Capture the cell that displays the provided text and extract its [X, Y] central coordinate. 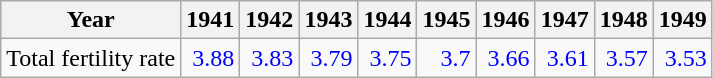
1949 [682, 20]
3.61 [564, 58]
Year [91, 20]
3.66 [506, 58]
3.57 [624, 58]
1947 [564, 20]
1944 [388, 20]
3.7 [446, 58]
3.79 [328, 58]
1948 [624, 20]
1943 [328, 20]
Total fertility rate [91, 58]
3.83 [270, 58]
1945 [446, 20]
3.75 [388, 58]
1941 [210, 20]
3.53 [682, 58]
3.88 [210, 58]
1946 [506, 20]
1942 [270, 20]
